Return (x, y) of the center of cell containing provided text 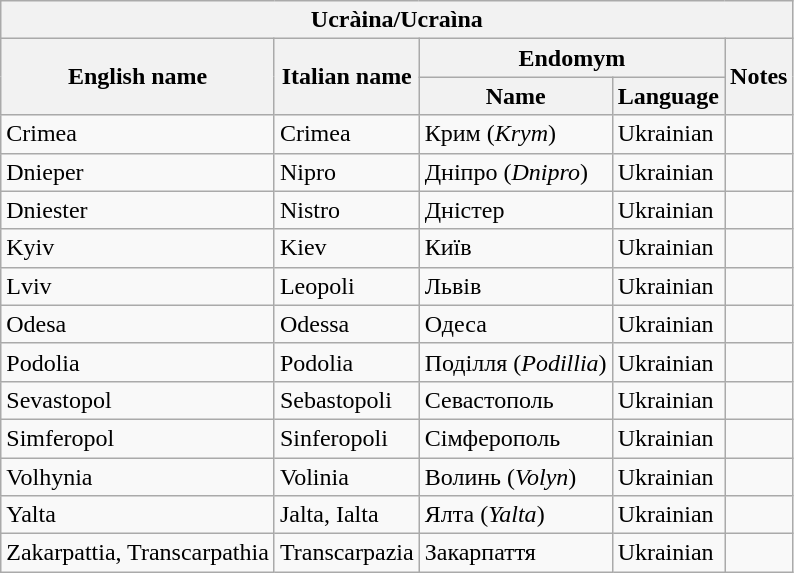
Volinia (346, 477)
Sebastopoli (346, 400)
Дніпро (Dnipro) (516, 172)
Language (668, 96)
Київ (516, 248)
Дністер (516, 210)
English name (138, 77)
Львів (516, 286)
Sinferopoli (346, 438)
Волинь (Volyn) (516, 477)
Endomym (572, 58)
Закарпаття (516, 553)
Kyiv (138, 248)
Italian name (346, 77)
Dniester (138, 210)
Севастополь (516, 400)
Notes (759, 77)
Kiev (346, 248)
Transcarpazia (346, 553)
Ucràina/Ucraìna (397, 20)
Сімферополь (516, 438)
Name (516, 96)
Ялта (Yalta) (516, 515)
Simferopol (138, 438)
Zakarpattia, Transcarpathia (138, 553)
Поділля (Podillia) (516, 362)
Sevastopol (138, 400)
Yalta (138, 515)
Leopoli (346, 286)
Nipro (346, 172)
Одеса (516, 324)
Volhynia (138, 477)
Lviv (138, 286)
Odessa (346, 324)
Jalta, Ialta (346, 515)
Крим (Krym) (516, 134)
Nistro (346, 210)
Odesa (138, 324)
Dnieper (138, 172)
